Search for the cell housing the specified text and yield its (x, y) center coordinate. 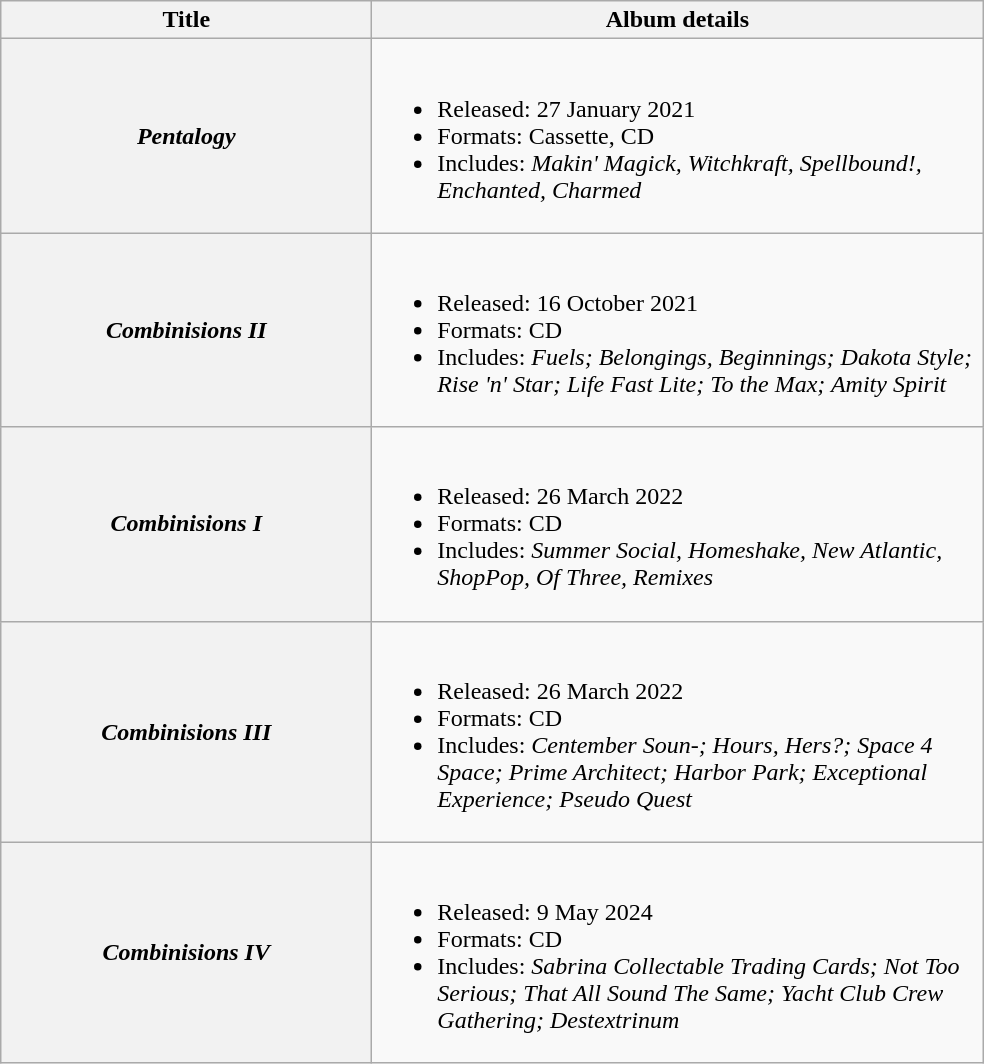
Released: 27 January 2021Formats: Cassette, CDIncludes: Makin' Magick, Witchkraft, Spellbound!, Enchanted, Charmed (678, 136)
Combinisions II (186, 330)
Combinisions IV (186, 952)
Combinisions III (186, 732)
Released: 16 October 2021Formats: CDIncludes: Fuels; Belongings, Beginnings; Dakota Style; Rise 'n' Star; Life Fast Lite; To the Max; Amity Spirit (678, 330)
Combinisions I (186, 524)
Released: 26 March 2022Formats: CDIncludes: Summer Social, Homeshake, New Atlantic, ShopPop, Of Three, Remixes (678, 524)
Album details (678, 20)
Title (186, 20)
Pentalogy (186, 136)
